Capture the cell that displays the provided text and extract its (x, y) central coordinate. 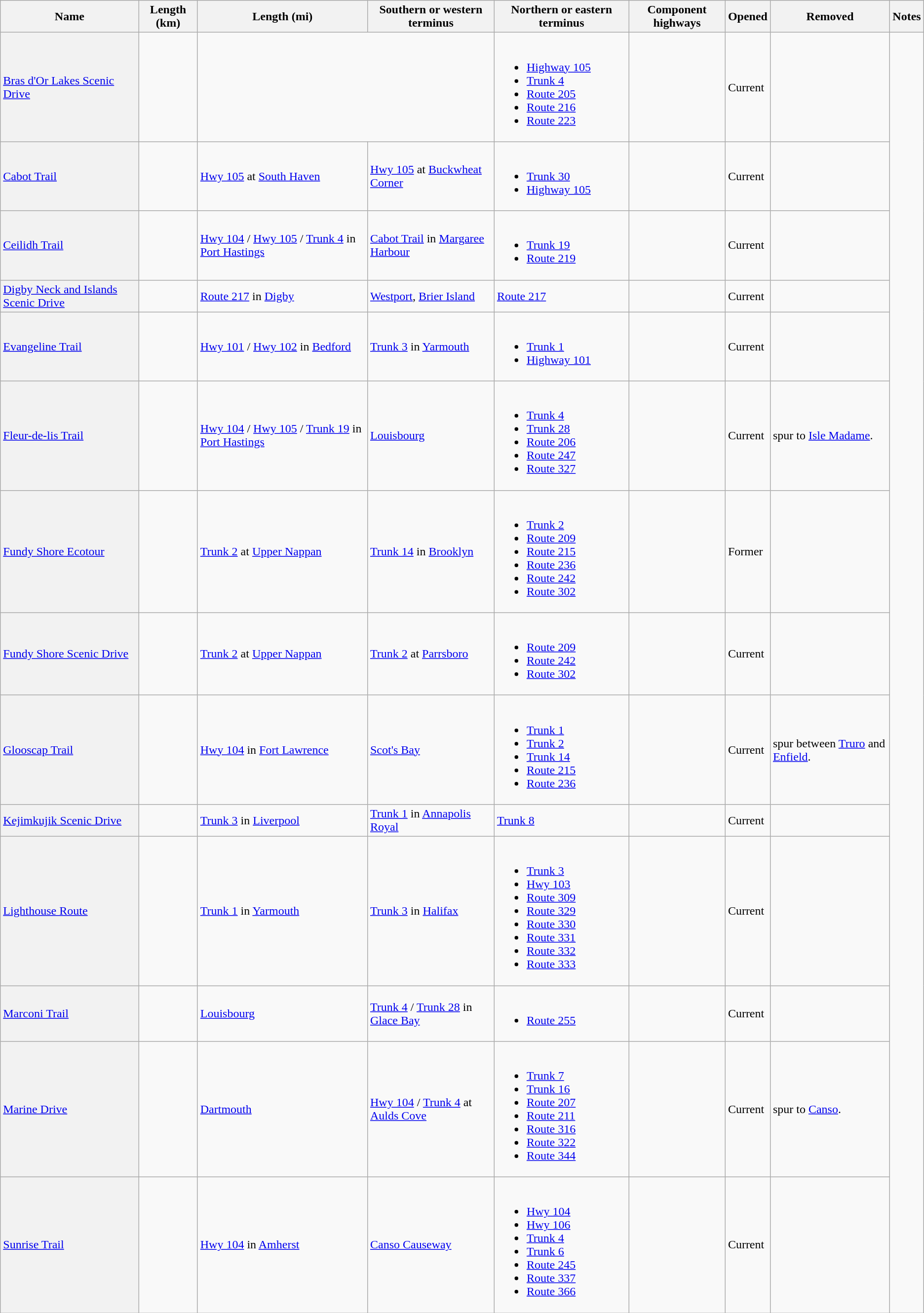
Scot's Bay (430, 749)
Trunk 3Hwy 103Route 309Route 329Route 330Route 331Route 332Route 333 (561, 911)
Fundy Shore Scenic Drive (70, 654)
Trunk 14 in Brooklyn (430, 551)
Ceilidh Trail (70, 245)
Hwy 104 / Hwy 105 / Trunk 4 in Port Hastings (282, 245)
Marconi Trail (70, 1013)
Trunk 4 / Trunk 28 in Glace Bay (430, 1013)
spur to Canso. (830, 1110)
Northern or eastern terminus (561, 17)
Route 217 (561, 296)
Evangeline Trail (70, 347)
Trunk 8 (561, 820)
Trunk 3 in Yarmouth (430, 347)
Length (km) (168, 17)
Route 209Route 242Route 302 (561, 654)
Westport, Brier Island (430, 296)
Kejimkujik Scenic Drive (70, 820)
Route 255 (561, 1013)
Trunk 2Route 209Route 215Route 236Route 242Route 302 (561, 551)
Marine Drive (70, 1110)
Trunk 1Highway 101 (561, 347)
spur to Isle Madame. (830, 435)
Former (747, 551)
Name (70, 17)
Trunk 3 in Halifax (430, 911)
Trunk 2 at Parrsboro (430, 654)
Hwy 105 at Buckwheat Corner (430, 176)
Hwy 101 / Hwy 102 in Bedford (282, 347)
Fleur-de-lis Trail (70, 435)
Hwy 104 in Amherst (282, 1245)
Trunk 4Trunk 28Route 206Route 247Route 327 (561, 435)
Southern or western terminus (430, 17)
Removed (830, 17)
Highway 105Trunk 4Route 205Route 216Route 223 (561, 87)
Hwy 105 at South Haven (282, 176)
Canso Causeway (430, 1245)
Trunk 1 in Yarmouth (282, 911)
Digby Neck and Islands Scenic Drive (70, 296)
Glooscap Trail (70, 749)
Trunk 1Trunk 2Trunk 14Route 215Route 236 (561, 749)
Hwy 104Hwy 106Trunk 4Trunk 6Route 245Route 337Route 366 (561, 1245)
Hwy 104 in Fort Lawrence (282, 749)
Lighthouse Route (70, 911)
Opened (747, 17)
Bras d'Or Lakes Scenic Drive (70, 87)
Cabot Trail in Margaree Harbour (430, 245)
Notes (907, 17)
Component highways (677, 17)
Sunrise Trail (70, 1245)
Trunk 1 in Annapolis Royal (430, 820)
Dartmouth (282, 1110)
spur between Truro and Enfield. (830, 749)
Hwy 104 / Hwy 105 / Trunk 19 in Port Hastings (282, 435)
Hwy 104 / Trunk 4 at Aulds Cove (430, 1110)
Trunk 7Trunk 16Route 207Route 211Route 316Route 322Route 344 (561, 1110)
Length (mi) (282, 17)
Fundy Shore Ecotour (70, 551)
Route 217 in Digby (282, 296)
Cabot Trail (70, 176)
Trunk 19Route 219 (561, 245)
Trunk 3 in Liverpool (282, 820)
Trunk 30Highway 105 (561, 176)
